Pinpoint the cell where the given text exists, returning its (x, y) midpoint coordinate. 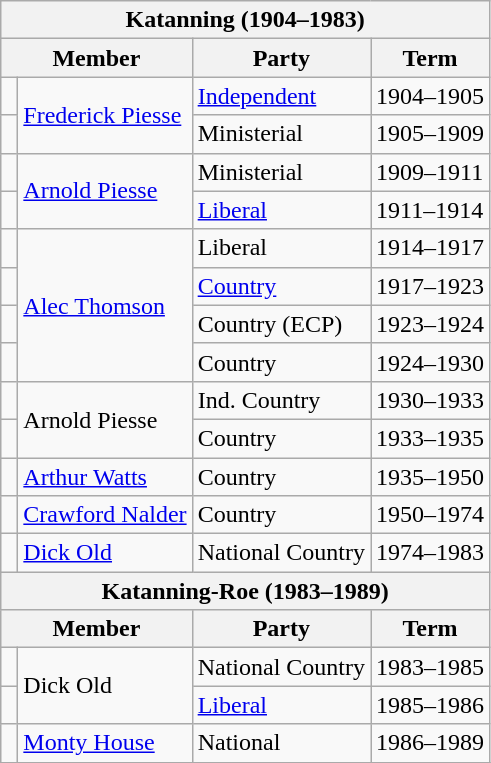
1923–1924 (430, 324)
Katanning-Roe (1983–1989) (246, 591)
1950–1974 (430, 515)
1911–1914 (430, 210)
1935–1950 (430, 477)
1917–1923 (430, 286)
1909–1911 (430, 172)
1974–1983 (430, 553)
Ind. Country (281, 400)
1985–1986 (430, 705)
Katanning (1904–1983) (246, 20)
National (281, 743)
Alec Thomson (105, 305)
Arthur Watts (105, 477)
1933–1935 (430, 438)
1930–1933 (430, 400)
Independent (281, 96)
1924–1930 (430, 362)
1904–1905 (430, 96)
Monty House (105, 743)
Crawford Nalder (105, 515)
1983–1985 (430, 667)
1914–1917 (430, 248)
1986–1989 (430, 743)
1905–1909 (430, 134)
Frederick Piesse (105, 115)
Country (ECP) (281, 324)
